Output the [x, y] coordinate of the center of the cell containing the given text.  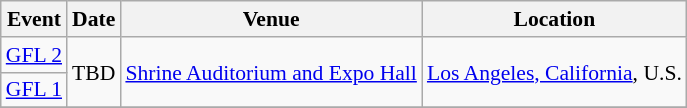
GFL 1 [34, 90]
Los Angeles, California, U.S. [554, 72]
Event [34, 19]
GFL 2 [34, 55]
Shrine Auditorium and Expo Hall [271, 72]
Date [94, 19]
Venue [271, 19]
TBD [94, 72]
Location [554, 19]
